Extract the (x, y) coordinate from the center of the cell holding the provided text.  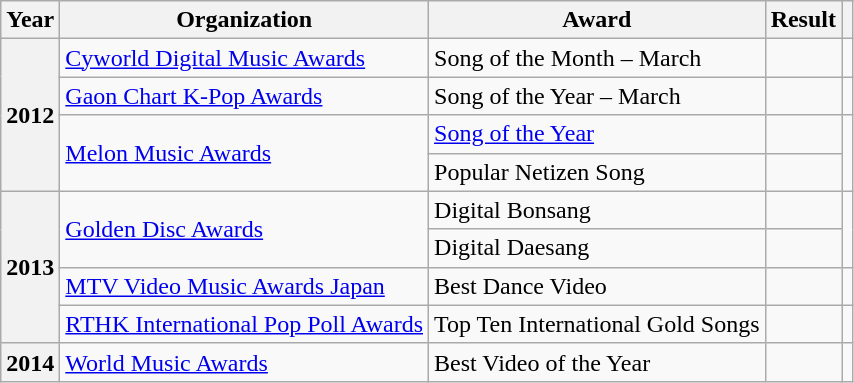
Year (30, 20)
Melon Music Awards (244, 153)
2013 (30, 267)
MTV Video Music Awards Japan (244, 286)
Award (598, 20)
Digital Daesang (598, 248)
Golden Disc Awards (244, 229)
World Music Awards (244, 362)
2012 (30, 115)
Result (803, 20)
Popular Netizen Song (598, 172)
Digital Bonsang (598, 210)
Gaon Chart K-Pop Awards (244, 96)
Best Dance Video (598, 286)
2014 (30, 362)
RTHK International Pop Poll Awards (244, 324)
Top Ten International Gold Songs (598, 324)
Cyworld Digital Music Awards (244, 58)
Organization (244, 20)
Best Video of the Year (598, 362)
Song of the Month – March (598, 58)
Song of the Year (598, 134)
Song of the Year – March (598, 96)
